Return the (x, y) coordinate for the center point of the cell that contains the specified text.  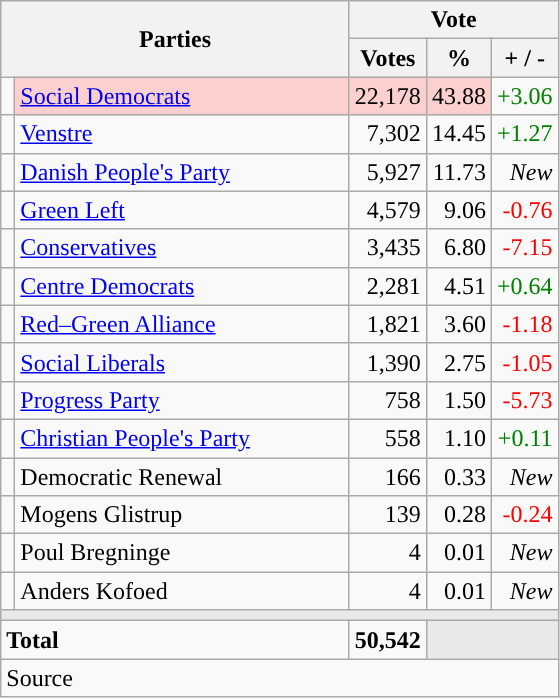
1.10 (458, 438)
3.60 (458, 324)
Anders Kofoed (182, 591)
Mogens Glistrup (182, 515)
Poul Bregninge (182, 553)
14.45 (458, 134)
+1.27 (524, 134)
-1.05 (524, 362)
4.51 (458, 286)
0.28 (458, 515)
Parties (176, 39)
+ / - (524, 58)
22,178 (388, 96)
Green Left (182, 210)
1,390 (388, 362)
-1.18 (524, 324)
Danish People's Party (182, 172)
Red–Green Alliance (182, 324)
-7.15 (524, 248)
Democratic Renewal (182, 477)
Total (176, 640)
Venstre (182, 134)
% (458, 58)
558 (388, 438)
43.88 (458, 96)
1.50 (458, 400)
5,927 (388, 172)
+3.06 (524, 96)
+0.11 (524, 438)
139 (388, 515)
4,579 (388, 210)
-0.76 (524, 210)
Social Liberals (182, 362)
Vote (454, 20)
-5.73 (524, 400)
9.06 (458, 210)
50,542 (388, 640)
Progress Party (182, 400)
2,281 (388, 286)
166 (388, 477)
-0.24 (524, 515)
6.80 (458, 248)
3,435 (388, 248)
Votes (388, 58)
+0.64 (524, 286)
Source (280, 678)
1,821 (388, 324)
Social Democrats (182, 96)
0.33 (458, 477)
7,302 (388, 134)
2.75 (458, 362)
Centre Democrats (182, 286)
11.73 (458, 172)
Christian People's Party (182, 438)
758 (388, 400)
Conservatives (182, 248)
